Output the [X, Y] coordinate of the center of the cell containing the given text.  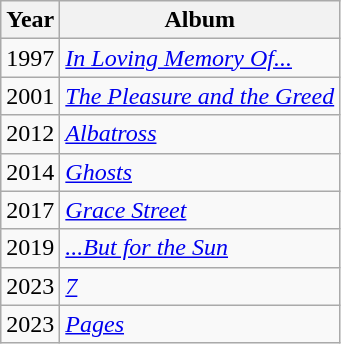
Albatross [200, 134]
2014 [30, 172]
...But for the Sun [200, 248]
Album [200, 20]
In Loving Memory Of... [200, 58]
Pages [200, 324]
2019 [30, 248]
The Pleasure and the Greed [200, 96]
Grace Street [200, 210]
Year [30, 20]
2001 [30, 96]
Ghosts [200, 172]
2017 [30, 210]
7 [200, 286]
2012 [30, 134]
1997 [30, 58]
